For the text-containing cell, return its midpoint in (x, y) coordinate format. 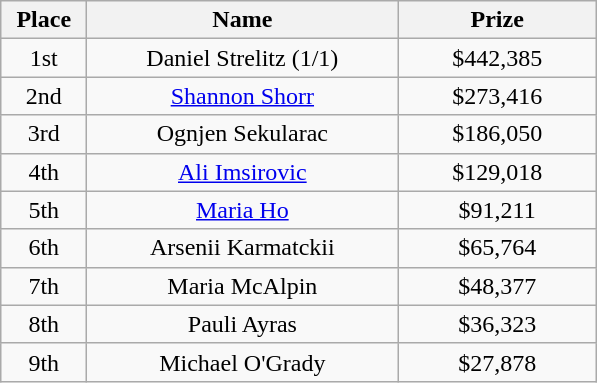
Daniel Strelitz (1/1) (242, 58)
Pauli Ayras (242, 324)
$65,764 (498, 248)
Maria McAlpin (242, 286)
$36,323 (498, 324)
Maria Ho (242, 210)
8th (44, 324)
Ognjen Sekularac (242, 134)
Prize (498, 20)
Arsenii Karmatckii (242, 248)
$91,211 (498, 210)
5th (44, 210)
Place (44, 20)
7th (44, 286)
9th (44, 362)
$129,018 (498, 172)
1st (44, 58)
Michael O'Grady (242, 362)
$27,878 (498, 362)
$273,416 (498, 96)
4th (44, 172)
Ali Imsirovic (242, 172)
$48,377 (498, 286)
6th (44, 248)
3rd (44, 134)
Shannon Shorr (242, 96)
$442,385 (498, 58)
2nd (44, 96)
Name (242, 20)
$186,050 (498, 134)
